Capture the cell that displays the provided text and extract its (X, Y) central coordinate. 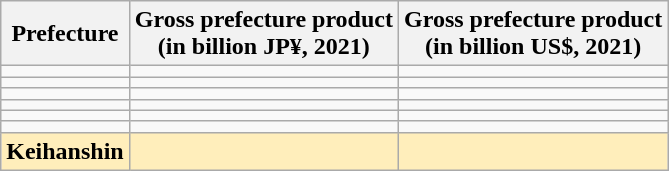
Gross prefecture product(in billion JP¥, 2021) (264, 34)
Keihanshin (65, 151)
Prefecture (65, 34)
Gross prefecture product(in billion US$, 2021) (532, 34)
